Determine the (X, Y) coordinate at the center of the cell enclosing the given text.  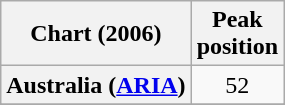
Chart (2006) (96, 34)
Australia (ARIA) (96, 85)
52 (237, 85)
Peakposition (237, 34)
